Identify which cell holds the provided text, then report its [x, y] central coordinate. 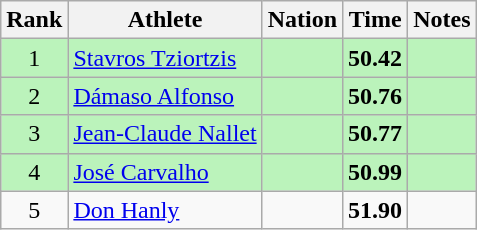
Stavros Tziortzis [165, 58]
50.77 [376, 134]
Rank [34, 20]
Athlete [165, 20]
2 [34, 96]
Nation [302, 20]
1 [34, 58]
50.99 [376, 172]
Time [376, 20]
51.90 [376, 210]
5 [34, 210]
Notes [442, 20]
50.42 [376, 58]
Dámaso Alfonso [165, 96]
Jean-Claude Nallet [165, 134]
3 [34, 134]
50.76 [376, 96]
José Carvalho [165, 172]
4 [34, 172]
Don Hanly [165, 210]
